From the cell containing the given text, extract its center point as [x, y] coordinate. 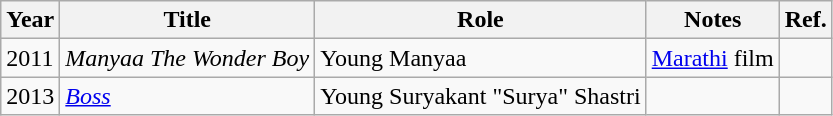
Marathi film [712, 58]
Year [30, 20]
Manyaa The Wonder Boy [188, 58]
Boss [188, 96]
Notes [712, 20]
Ref. [806, 20]
Young Manyaa [481, 58]
Title [188, 20]
2011 [30, 58]
Young Suryakant "Surya" Shastri [481, 96]
Role [481, 20]
2013 [30, 96]
